Return [X, Y] of the center of cell containing provided text 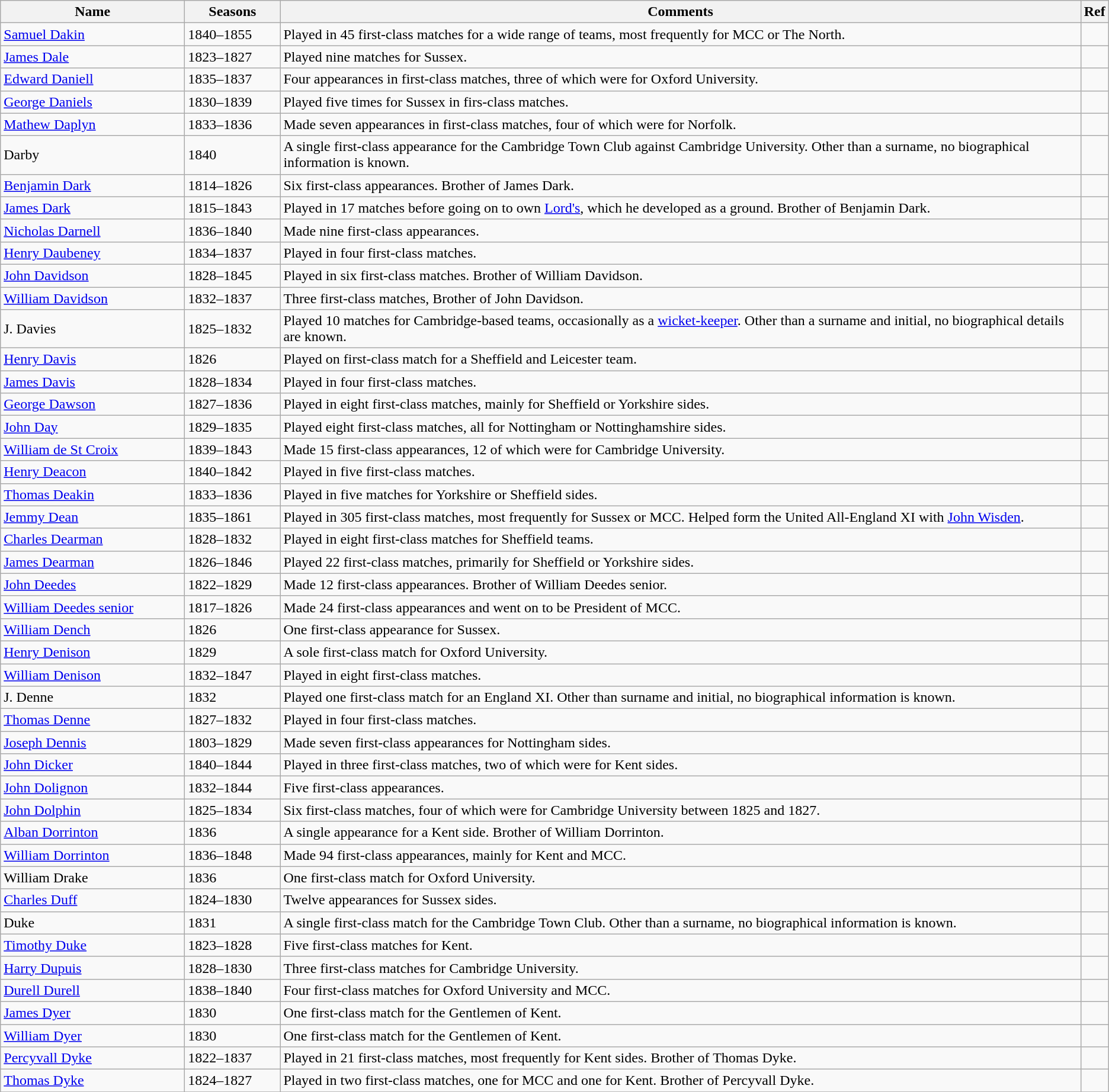
1840–1844 [232, 765]
Made 12 first-class appearances. Brother of William Deedes senior. [680, 584]
William Deedes senior [92, 607]
William Denison [92, 675]
John Day [92, 427]
Played in 305 first-class matches, most frequently for Sussex or MCC. Helped form the United All-England XI with John Wisden. [680, 517]
Henry Daubeney [92, 253]
1825–1832 [232, 329]
Percyvall Dyke [92, 1058]
George Daniels [92, 102]
George Dawson [92, 404]
Charles Duff [92, 900]
Five first-class appearances. [680, 788]
Samuel Dakin [92, 34]
Henry Deacon [92, 472]
Benjamin Dark [92, 185]
Alban Dorrinton [92, 833]
1828–1845 [232, 275]
Charles Dearman [92, 539]
Harry Dupuis [92, 968]
Made 24 first-class appearances and went on to be President of MCC. [680, 607]
James Dearman [92, 562]
John Dolignon [92, 788]
1832–1844 [232, 788]
1830–1839 [232, 102]
1836–1840 [232, 230]
1828–1832 [232, 539]
William Drake [92, 878]
Jemmy Dean [92, 517]
1823–1827 [232, 57]
1824–1827 [232, 1081]
Thomas Denne [92, 720]
William Dench [92, 629]
Durell Durell [92, 990]
Played in eight first-class matches for Sheffield teams. [680, 539]
Name [92, 12]
Henry Davis [92, 359]
James Davis [92, 382]
James Dark [92, 208]
Made seven appearances in first-class matches, four of which were for Norfolk. [680, 124]
One first-class appearance for Sussex. [680, 629]
Made 15 first-class appearances, 12 of which were for Cambridge University. [680, 449]
1832–1847 [232, 675]
Five first-class matches for Kent. [680, 945]
1840–1855 [232, 34]
1829–1835 [232, 427]
1831 [232, 923]
1815–1843 [232, 208]
1840–1842 [232, 472]
1835–1837 [232, 79]
Duke [92, 923]
1832–1837 [232, 298]
Six first-class appearances. Brother of James Dark. [680, 185]
Played one first-class match for an England XI. Other than surname and initial, no biographical information is known. [680, 698]
William Davidson [92, 298]
A sole first-class match for Oxford University. [680, 652]
1803–1829 [232, 743]
Played in 17 matches before going on to own Lord's, which he developed as a ground. Brother of Benjamin Dark. [680, 208]
Comments [680, 12]
1829 [232, 652]
1827–1836 [232, 404]
Played in three first-class matches, two of which were for Kent sides. [680, 765]
Four appearances in first-class matches, three of which were for Oxford University. [680, 79]
Joseph Dennis [92, 743]
1817–1826 [232, 607]
John Dicker [92, 765]
Timothy Duke [92, 945]
Played in 21 first-class matches, most frequently for Kent sides. Brother of Thomas Dyke. [680, 1058]
James Dyer [92, 1013]
A single first-class appearance for the Cambridge Town Club against Cambridge University. Other than a surname, no biographical information is known. [680, 155]
1834–1837 [232, 253]
John Dolphin [92, 810]
Made seven first-class appearances for Nottingham sides. [680, 743]
William Dorrinton [92, 855]
Made 94 first-class appearances, mainly for Kent and MCC. [680, 855]
William de St Croix [92, 449]
Played nine matches for Sussex. [680, 57]
Played in eight first-class matches. [680, 675]
Played in two first-class matches, one for MCC and one for Kent. Brother of Percyvall Dyke. [680, 1081]
Six first-class matches, four of which were for Cambridge University between 1825 and 1827. [680, 810]
Twelve appearances for Sussex sides. [680, 900]
J. Denne [92, 698]
John Davidson [92, 275]
Edward Daniell [92, 79]
Three first-class matches for Cambridge University. [680, 968]
Thomas Dyke [92, 1081]
Ref [1095, 12]
1822–1829 [232, 584]
Played in five first-class matches. [680, 472]
Thomas Deakin [92, 494]
Made nine first-class appearances. [680, 230]
1828–1834 [232, 382]
1823–1828 [232, 945]
J. Davies [92, 329]
1839–1843 [232, 449]
Played five times for Sussex in firs-class matches. [680, 102]
1832 [232, 698]
William Dyer [92, 1036]
Four first-class matches for Oxford University and MCC. [680, 990]
1826–1846 [232, 562]
Played 22 first-class matches, primarily for Sheffield or Yorkshire sides. [680, 562]
A single appearance for a Kent side. Brother of William Dorrinton. [680, 833]
1827–1832 [232, 720]
Played in five matches for Yorkshire or Sheffield sides. [680, 494]
Nicholas Darnell [92, 230]
One first-class match for Oxford University. [680, 878]
1828–1830 [232, 968]
Played in 45 first-class matches for a wide range of teams, most frequently for MCC or The North. [680, 34]
1822–1837 [232, 1058]
A single first-class match for the Cambridge Town Club. Other than a surname, no biographical information is known. [680, 923]
Darby [92, 155]
1836–1848 [232, 855]
James Dale [92, 57]
1824–1830 [232, 900]
Played on first-class match for a Sheffield and Leicester team. [680, 359]
1838–1840 [232, 990]
1835–1861 [232, 517]
Played eight first-class matches, all for Nottingham or Nottinghamshire sides. [680, 427]
Henry Denison [92, 652]
Played in six first-class matches. Brother of William Davidson. [680, 275]
1814–1826 [232, 185]
Played 10 matches for Cambridge-based teams, occasionally as a wicket-keeper. Other than a surname and initial, no biographical details are known. [680, 329]
Seasons [232, 12]
1840 [232, 155]
John Deedes [92, 584]
Played in eight first-class matches, mainly for Sheffield or Yorkshire sides. [680, 404]
Mathew Daplyn [92, 124]
1825–1834 [232, 810]
Three first-class matches, Brother of John Davidson. [680, 298]
